For the text-containing cell, return its midpoint in (x, y) coordinate format. 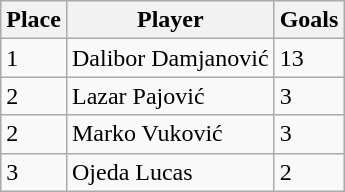
Marko Vuković (170, 134)
13 (309, 58)
Place (34, 20)
Dalibor Damjanović (170, 58)
Player (170, 20)
1 (34, 58)
Lazar Pajović (170, 96)
Goals (309, 20)
Ojeda Lucas (170, 172)
